Scan for the cell matching the given text and deliver its [x, y] coordinate at center. 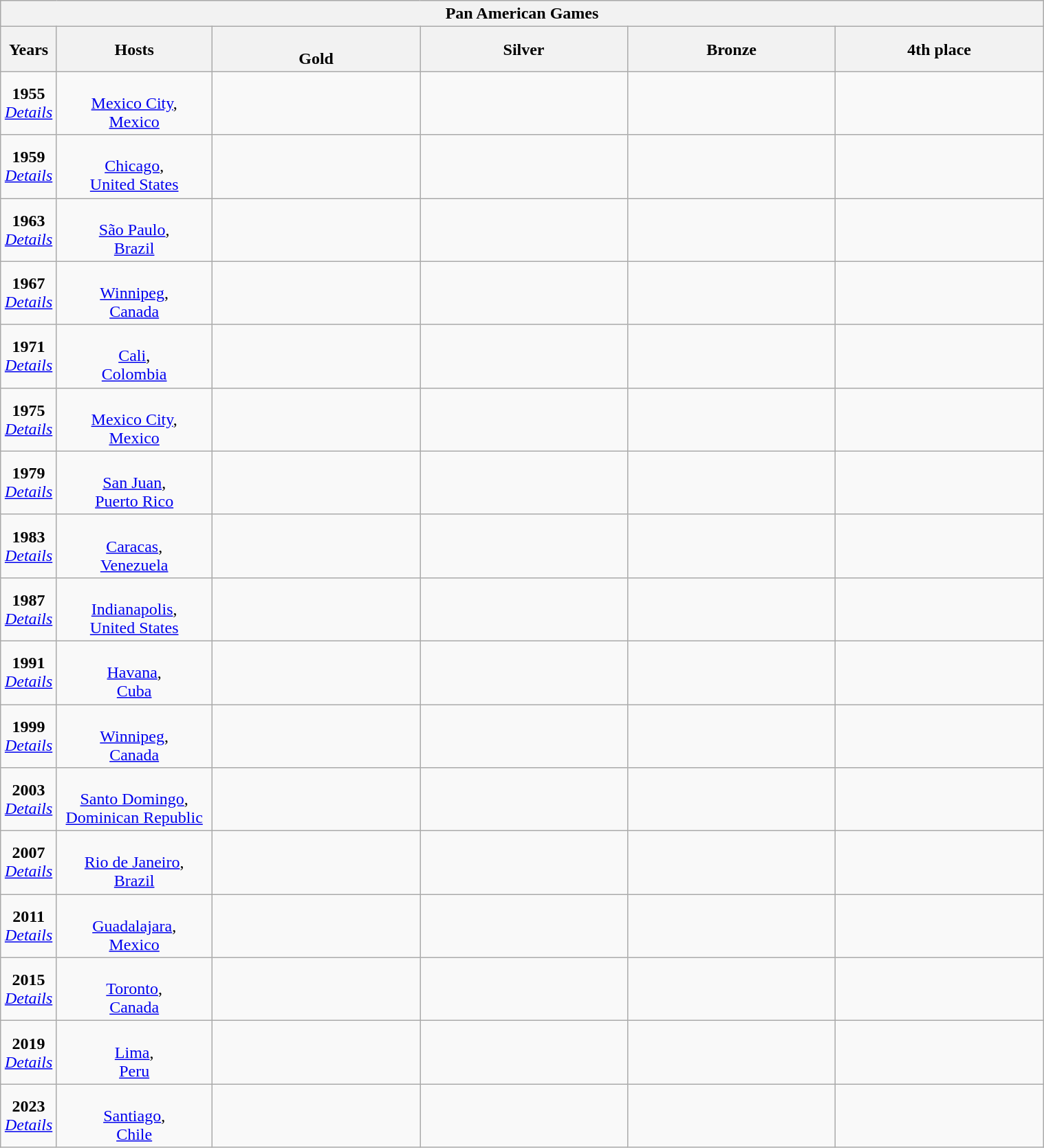
2015Details [28, 989]
Years [28, 49]
1991Details [28, 672]
4th place [939, 49]
2019Details [28, 1052]
Cali, Colombia [135, 356]
2007Details [28, 863]
1983Details [28, 546]
1963Details [28, 230]
Bronze [732, 49]
1999Details [28, 736]
Guadalajara, Mexico [135, 926]
Santiago, Chile [135, 1116]
Indianapolis, United States [135, 609]
Caracas, Venezuela [135, 546]
2003Details [28, 799]
Silver [524, 49]
Toronto, Canada [135, 989]
Gold [316, 49]
2023Details [28, 1116]
Pan American Games [521, 14]
Lima, Peru [135, 1052]
1967Details [28, 293]
Hosts [135, 49]
San Juan, Puerto Rico [135, 483]
1959Details [28, 166]
1975Details [28, 419]
1987Details [28, 609]
1979Details [28, 483]
1955Details [28, 103]
São Paulo, Brazil [135, 230]
2011Details [28, 926]
Chicago, United States [135, 166]
1971Details [28, 356]
Rio de Janeiro, Brazil [135, 863]
Santo Domingo, Dominican Republic [135, 799]
Havana, Cuba [135, 672]
